Identify which cell holds the provided text, then report its [X, Y] central coordinate. 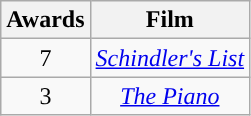
The Piano [170, 96]
3 [46, 96]
Awards [46, 20]
7 [46, 58]
Film [170, 20]
Schindler's List [170, 58]
